Provide the [x, y] coordinate of the cell's center where the given text is located.  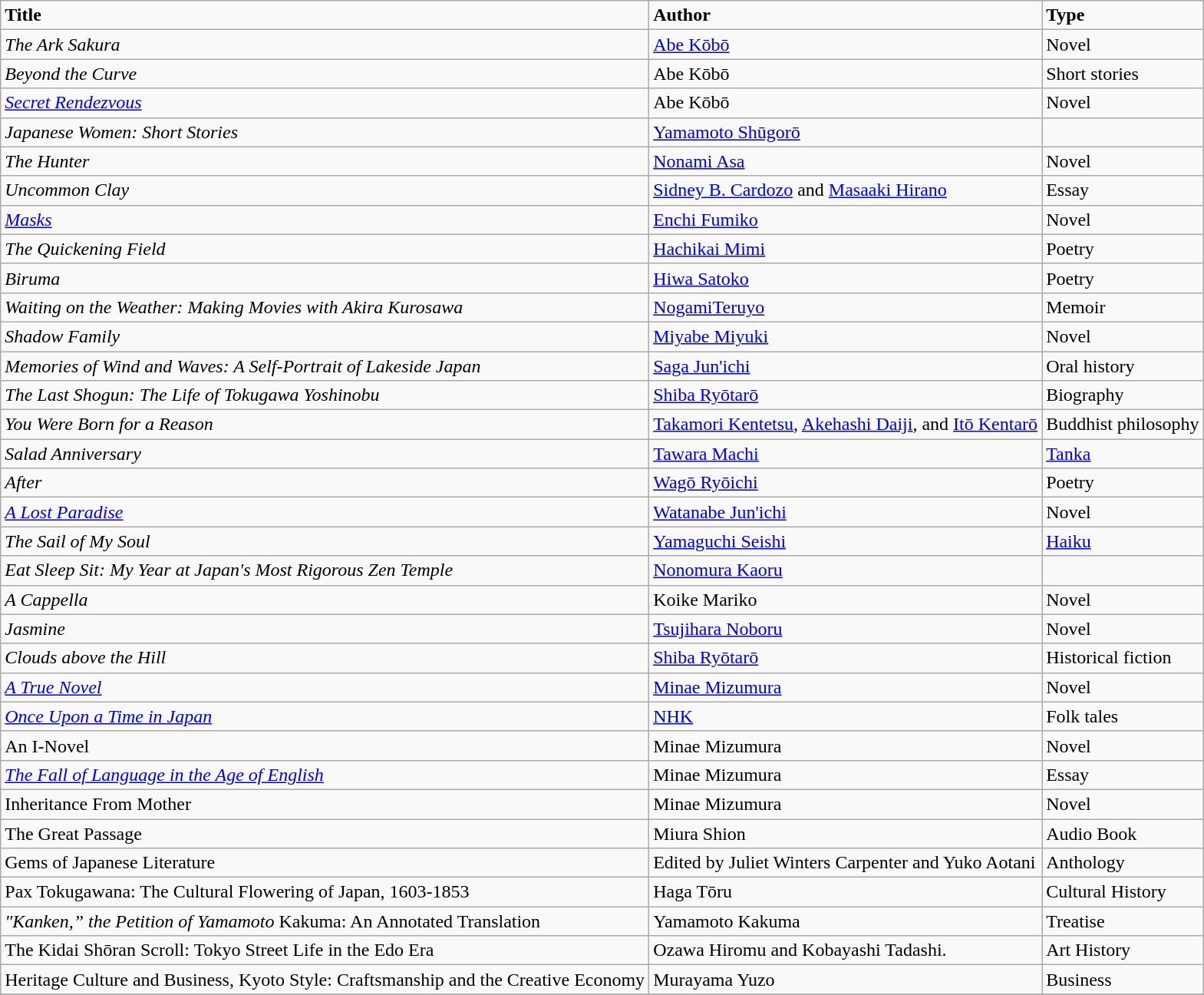
Oral history [1123, 366]
Nonomura Kaoru [846, 570]
Wagō Ryōichi [846, 483]
Treatise [1123, 921]
NHK [846, 716]
An I-Novel [325, 745]
Cultural History [1123, 892]
Hachikai Mimi [846, 249]
Type [1123, 15]
Heritage Culture and Business, Kyoto Style: Craftsmanship and the Creative Economy [325, 980]
Yamamoto Kakuma [846, 921]
Biruma [325, 278]
The Kidai Shōran Scroll: Tokyo Street Life in the Edo Era [325, 950]
The Last Shogun: The Life of Tokugawa Yoshinobu [325, 395]
The Sail of My Soul [325, 541]
Business [1123, 980]
Once Upon a Time in Japan [325, 716]
Takamori Kentetsu, Akehashi Daiji, and Itō Kentarō [846, 425]
A Cappella [325, 600]
Watanabe Jun'ichi [846, 512]
Sidney B. Cardozo and Masaaki Hirano [846, 190]
Gems of Japanese Literature [325, 863]
Tanka [1123, 454]
Historical fiction [1123, 658]
The Great Passage [325, 833]
Edited by Juliet Winters Carpenter and Yuko Aotani [846, 863]
Ozawa Hiromu and Kobayashi Tadashi. [846, 950]
Miyabe Miyuki [846, 336]
Japanese Women: Short Stories [325, 132]
Uncommon Clay [325, 190]
Tawara Machi [846, 454]
A True Novel [325, 687]
Title [325, 15]
Salad Anniversary [325, 454]
Hiwa Satoko [846, 278]
Beyond the Curve [325, 74]
NogamiTeruyo [846, 307]
Haga Tōru [846, 892]
You Were Born for a Reason [325, 425]
Buddhist philosophy [1123, 425]
Yamaguchi Seishi [846, 541]
Miura Shion [846, 833]
Tsujihara Noboru [846, 629]
Secret Rendezvous [325, 103]
Inheritance From Mother [325, 804]
Biography [1123, 395]
Saga Jun'ichi [846, 366]
Short stories [1123, 74]
After [325, 483]
Art History [1123, 950]
Eat Sleep Sit: My Year at Japan's Most Rigorous Zen Temple [325, 570]
Shadow Family [325, 336]
Nonami Asa [846, 161]
Audio Book [1123, 833]
Folk tales [1123, 716]
The Quickening Field [325, 249]
Enchi Fumiko [846, 220]
Memories of Wind and Waves: A Self-Portrait of Lakeside Japan [325, 366]
Pax Tokugawana: The Cultural Flowering of Japan, 1603-1853 [325, 892]
Koike Mariko [846, 600]
The Fall of Language in the Age of English [325, 775]
Author [846, 15]
Yamamoto Shūgorō [846, 132]
Masks [325, 220]
Clouds above the Hill [325, 658]
The Hunter [325, 161]
Haiku [1123, 541]
Jasmine [325, 629]
A Lost Paradise [325, 512]
Murayama Yuzo [846, 980]
"Kanken,” the Petition of Yamamoto Kakuma: An Annotated Translation [325, 921]
Memoir [1123, 307]
Anthology [1123, 863]
Waiting on the Weather: Making Movies with Akira Kurosawa [325, 307]
The Ark Sakura [325, 45]
